Output the (x, y) coordinate of the center of the cell containing the given text.  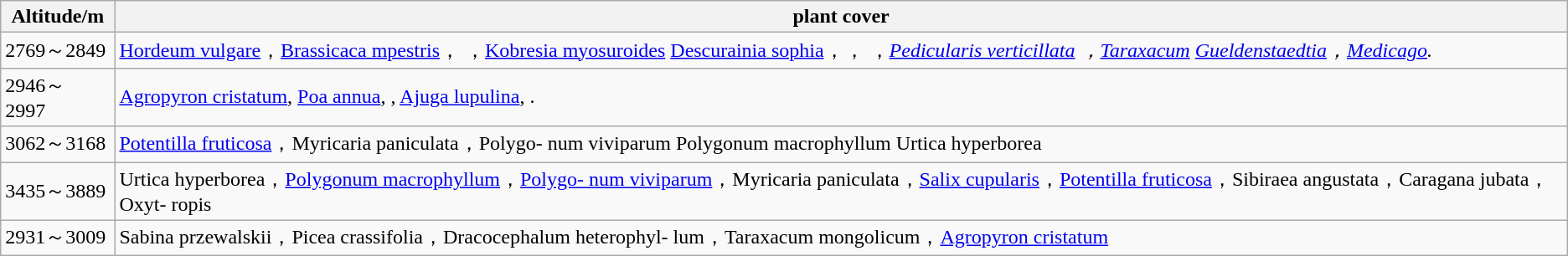
Agropyron cristatum, Poa annua, , Ajuga lupulina, . (841, 97)
2946～ 2997 (58, 97)
3062～3168 (58, 144)
Potentilla fruticosa，Myricaria paniculata，Polygo‐ num viviparum Polygonum macrophyllum Urtica hyperborea (841, 144)
Sabina przewalskii，Picea crassifolia，Dracocephalum heterophyl‐ lum，Taraxacum mongolicum，Agropyron cristatum (841, 238)
Hordeum vulgare，Brassicaca mpestris， ，Kobresia myosuroides Descurainia sophia，， ，Pedicularis verticillata ，Taraxacum Gueldenstaedtia，Medicago. (841, 50)
plant cover (841, 17)
2769～2849 (58, 50)
2931～3009 (58, 238)
Altitude/m (58, 17)
3435～3889 (58, 192)
